Detect which cell encompasses the target text, then output its [X, Y] center coordinate. 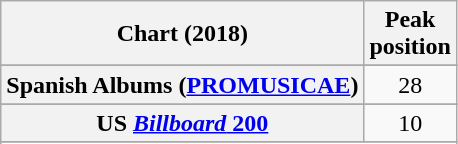
28 [410, 85]
US Billboard 200 [182, 123]
10 [410, 123]
Peak position [410, 34]
Spanish Albums (PROMUSICAE) [182, 85]
Chart (2018) [182, 34]
